Search for the cell housing the specified text and yield its (x, y) center coordinate. 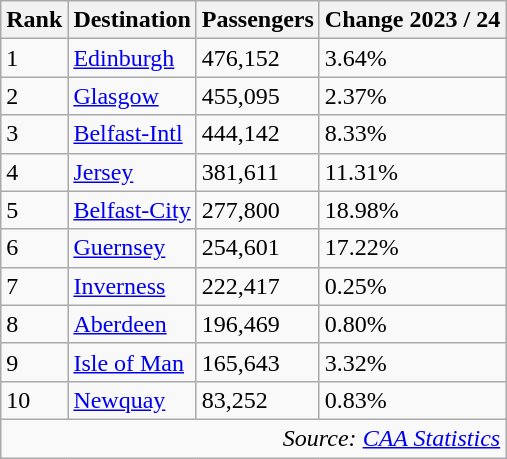
254,601 (258, 248)
196,469 (258, 324)
8 (34, 324)
Jersey (132, 172)
2 (34, 96)
7 (34, 286)
165,643 (258, 362)
476,152 (258, 58)
0.83% (412, 400)
11.31% (412, 172)
222,417 (258, 286)
Belfast-Intl (132, 134)
10 (34, 400)
17.22% (412, 248)
Newquay (132, 400)
Change 2023 / 24 (412, 20)
3 (34, 134)
0.80% (412, 324)
Source: CAA Statistics (254, 438)
Aberdeen (132, 324)
Guernsey (132, 248)
4 (34, 172)
3.64% (412, 58)
0.25% (412, 286)
2.37% (412, 96)
Glasgow (132, 96)
381,611 (258, 172)
18.98% (412, 210)
1 (34, 58)
5 (34, 210)
8.33% (412, 134)
Rank (34, 20)
Edinburgh (132, 58)
Destination (132, 20)
3.32% (412, 362)
9 (34, 362)
Inverness (132, 286)
83,252 (258, 400)
Belfast-City (132, 210)
455,095 (258, 96)
Passengers (258, 20)
444,142 (258, 134)
6 (34, 248)
277,800 (258, 210)
Isle of Man (132, 362)
